Scan for the cell matching the given text and deliver its [X, Y] coordinate at center. 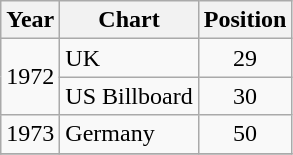
1973 [30, 134]
Position [245, 20]
30 [245, 96]
Chart [129, 20]
Year [30, 20]
29 [245, 58]
UK [129, 58]
US Billboard [129, 96]
50 [245, 134]
1972 [30, 77]
Germany [129, 134]
